Determine the (X, Y) coordinate at the center of the cell enclosing the given text.  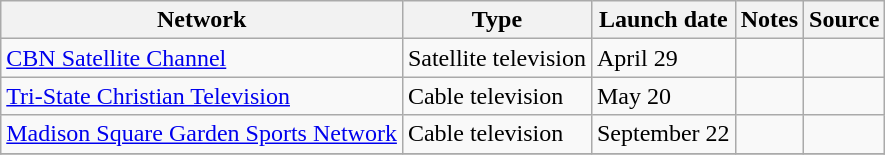
May 20 (663, 96)
Satellite television (496, 58)
Source (844, 20)
CBN Satellite Channel (202, 58)
Madison Square Garden Sports Network (202, 134)
September 22 (663, 134)
Type (496, 20)
Notes (769, 20)
April 29 (663, 58)
Tri-State Christian Television (202, 96)
Launch date (663, 20)
Network (202, 20)
